Scan for the cell matching the given text and deliver its [X, Y] coordinate at center. 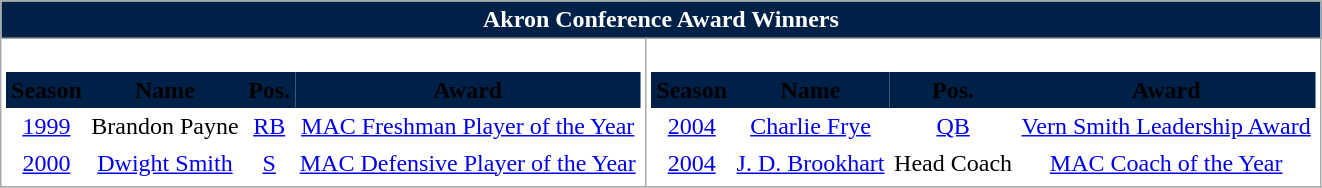
Head Coach [953, 162]
Season Name Pos. Award 2004 Charlie Frye QB Vern Smith Leadership Award 2004 J. D. Brookhart Head Coach MAC Coach of the Year [984, 113]
2000 [46, 162]
MAC Defensive Player of the Year [468, 162]
Brandon Payne [166, 126]
1999 [46, 126]
Vern Smith Leadership Award [1166, 126]
MAC Freshman Player of the Year [468, 126]
J. D. Brookhart [811, 162]
MAC Coach of the Year [1166, 162]
Season Name Pos. Award 1999 Brandon Payne RB MAC Freshman Player of the Year 2000 Dwight Smith S MAC Defensive Player of the Year [324, 113]
S [269, 162]
Dwight Smith [166, 162]
Akron Conference Award Winners [661, 20]
RB [269, 126]
QB [953, 126]
Charlie Frye [811, 126]
